Output the (x, y) coordinate of the center of the cell containing the given text.  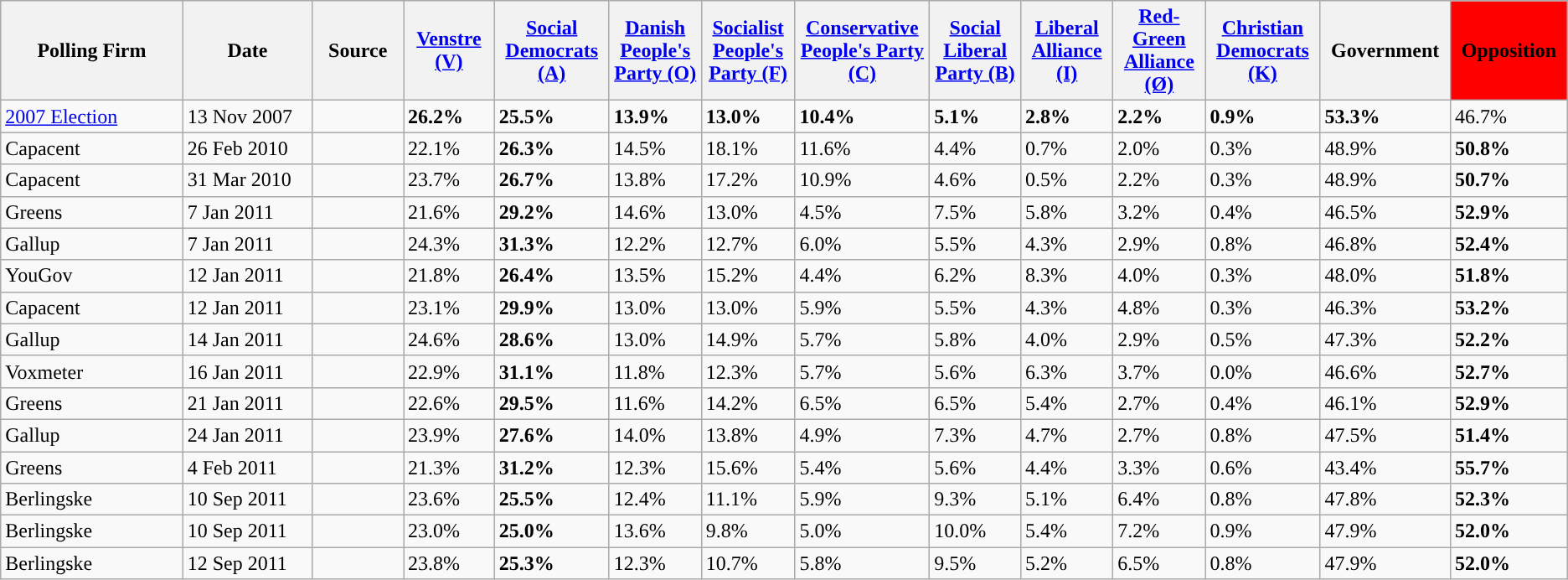
Venstre (V) (449, 50)
10.4% (863, 117)
6.3% (1067, 371)
12.2% (655, 244)
13 Nov 2007 (248, 117)
11.8% (655, 371)
46.7% (1509, 117)
4.5% (863, 212)
26.3% (551, 148)
23.9% (449, 435)
29.9% (551, 308)
28.6% (551, 339)
21 Jan 2011 (248, 403)
4.7% (1067, 435)
0.7% (1067, 148)
23.1% (449, 308)
18.1% (748, 148)
48.0% (1385, 276)
13.5% (655, 276)
26.2% (449, 117)
47.3% (1385, 339)
50.7% (1509, 180)
31 Mar 2010 (248, 180)
23.7% (449, 180)
Socialist People's Party (F) (748, 50)
9.8% (748, 531)
Conservative People's Party (C) (863, 50)
23.8% (449, 563)
3.3% (1159, 467)
14.5% (655, 148)
23.0% (449, 531)
22.6% (449, 403)
26 Feb 2010 (248, 148)
14 Jan 2011 (248, 339)
Government (1385, 50)
29.5% (551, 403)
31.3% (551, 244)
Source (358, 50)
Polling Firm (92, 50)
15.6% (748, 467)
5.0% (863, 531)
51.4% (1509, 435)
21.6% (449, 212)
4.6% (975, 180)
46.1% (1385, 403)
4.9% (863, 435)
0.6% (1263, 467)
46.8% (1385, 244)
Voxmeter (92, 371)
46.3% (1385, 308)
10.7% (748, 563)
Social Democrats (A) (551, 50)
4.8% (1159, 308)
10.9% (863, 180)
4 Feb 2011 (248, 467)
12 Sep 2011 (248, 563)
53.3% (1385, 117)
12.4% (655, 500)
5.2% (1067, 563)
26.7% (551, 180)
26.4% (551, 276)
YouGov (92, 276)
2.8% (1067, 117)
14.0% (655, 435)
Date (248, 50)
46.5% (1385, 212)
7.3% (975, 435)
14.6% (655, 212)
21.8% (449, 276)
23.6% (449, 500)
8.3% (1067, 276)
Christian Democrats (K) (1263, 50)
29.2% (551, 212)
31.2% (551, 467)
9.3% (975, 500)
46.6% (1385, 371)
24.6% (449, 339)
13.6% (655, 531)
9.5% (975, 563)
2.0% (1159, 148)
14.2% (748, 403)
11.1% (748, 500)
Social Liberal Party (B) (975, 50)
53.2% (1509, 308)
Danish People's Party (O) (655, 50)
0.0% (1263, 371)
51.8% (1509, 276)
22.9% (449, 371)
14.9% (748, 339)
2007 Election (92, 117)
25.3% (551, 563)
7.5% (975, 212)
16 Jan 2011 (248, 371)
47.8% (1385, 500)
13.9% (655, 117)
Opposition (1509, 50)
52.2% (1509, 339)
55.7% (1509, 467)
22.1% (449, 148)
6.0% (863, 244)
3.2% (1159, 212)
17.2% (748, 180)
6.2% (975, 276)
21.3% (449, 467)
Liberal Alliance (I) (1067, 50)
15.2% (748, 276)
25.0% (551, 531)
52.4% (1509, 244)
6.4% (1159, 500)
31.1% (551, 371)
52.7% (1509, 371)
47.5% (1385, 435)
50.8% (1509, 148)
43.4% (1385, 467)
24 Jan 2011 (248, 435)
3.7% (1159, 371)
Red-Green Alliance (Ø) (1159, 50)
27.6% (551, 435)
12.7% (748, 244)
24.3% (449, 244)
52.3% (1509, 500)
10.0% (975, 531)
7.2% (1159, 531)
